For the text-containing cell, return its midpoint in (X, Y) coordinate format. 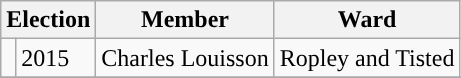
Member (185, 20)
2015 (56, 58)
Charles Louisson (185, 58)
Ropley and Tisted (367, 58)
Ward (367, 20)
Election (48, 20)
